Find where the given text appears and provide that cell's center as [x, y] coordinate. 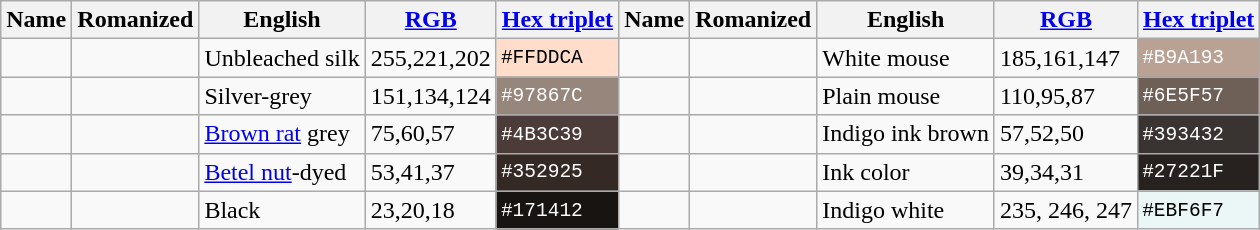
#EBF6F7 [1199, 210]
57,52,50 [1066, 134]
#393432 [1199, 134]
110,95,87 [1066, 96]
39,34,31 [1066, 172]
Unbleached silk [282, 58]
Indigo ink brown [906, 134]
185,161,147 [1066, 58]
#B9A193 [1199, 58]
#6E5F57 [1199, 96]
53,41,37 [430, 172]
23,20,18 [430, 210]
#27221F [1199, 172]
Brown rat grey [282, 134]
#FFDDCA [557, 58]
75,60,57 [430, 134]
#171412 [557, 210]
#4B3C39 [557, 134]
White mouse [906, 58]
Plain mouse [906, 96]
Silver-grey [282, 96]
255,221,202 [430, 58]
#97867C [557, 96]
151,134,124 [430, 96]
Black [282, 210]
235, 246, 247 [1066, 210]
#352925 [557, 172]
Betel nut-dyed [282, 172]
Indigo white [906, 210]
Ink color [906, 172]
